Search for the cell housing the specified text and yield its (x, y) center coordinate. 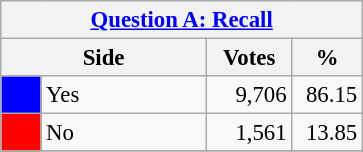
Votes (249, 58)
% (328, 58)
86.15 (328, 95)
9,706 (249, 95)
1,561 (249, 133)
13.85 (328, 133)
No (124, 133)
Side (104, 58)
Question A: Recall (182, 20)
Yes (124, 95)
